Identify which cell holds the provided text, then report its (x, y) central coordinate. 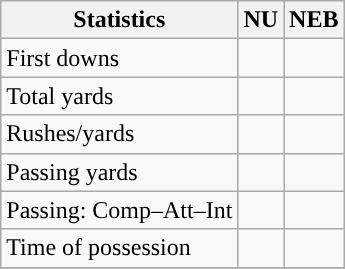
NU (261, 20)
Rushes/yards (120, 134)
Time of possession (120, 248)
Passing yards (120, 172)
Statistics (120, 20)
First downs (120, 58)
NEB (314, 20)
Passing: Comp–Att–Int (120, 210)
Total yards (120, 96)
